Extract the [X, Y] coordinate from the center of the cell holding the provided text.  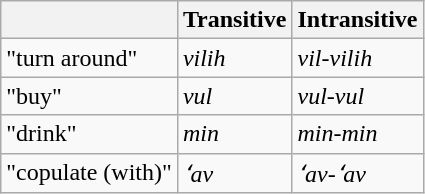
"buy" [90, 96]
vul-vul [358, 96]
vul [234, 96]
"drink" [90, 134]
vil-vilih [358, 58]
ʻav [234, 173]
Intransitive [358, 20]
"copulate (with)" [90, 173]
min-min [358, 134]
Transitive [234, 20]
min [234, 134]
vilih [234, 58]
"turn around" [90, 58]
ʻav-ʻav [358, 173]
